Return the [X, Y] coordinate for the center point of the cell that contains the specified text.  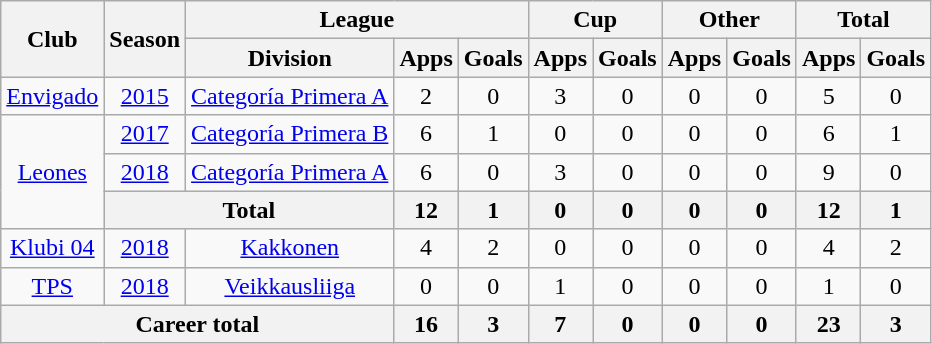
Season [145, 39]
Career total [198, 324]
Club [52, 39]
2017 [145, 134]
Division [290, 58]
5 [828, 96]
League [358, 20]
Categoría Primera B [290, 134]
Other [729, 20]
9 [828, 172]
16 [426, 324]
Veikkausliiga [290, 286]
Envigado [52, 96]
7 [560, 324]
Kakkonen [290, 248]
Klubi 04 [52, 248]
23 [828, 324]
TPS [52, 286]
2015 [145, 96]
Cup [595, 20]
Leones [52, 172]
